Locate the cell with the specified text and output its (X, Y) center coordinate. 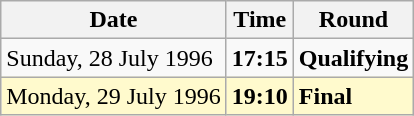
17:15 (260, 58)
Final (353, 96)
Qualifying (353, 58)
19:10 (260, 96)
Time (260, 20)
Date (114, 20)
Round (353, 20)
Sunday, 28 July 1996 (114, 58)
Monday, 29 July 1996 (114, 96)
